Scan for the cell matching the given text and deliver its [x, y] coordinate at center. 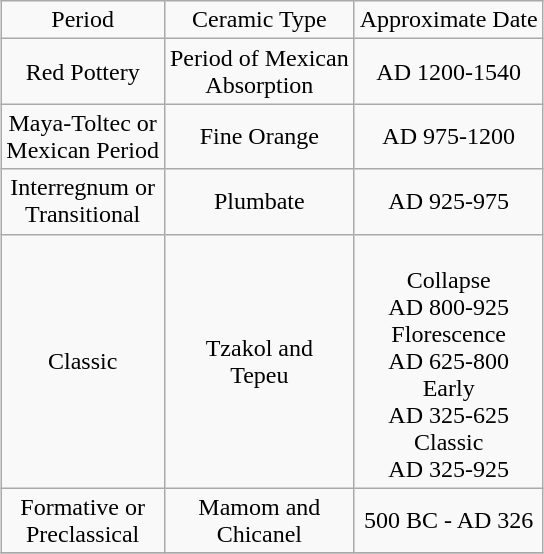
Interregnum orTransitional [83, 202]
Red Pottery [83, 72]
CollapseAD 800-925FlorescenceAD 625-800EarlyAD 325-625ClassicAD 325-925 [448, 361]
Plumbate [259, 202]
Ceramic Type [259, 20]
AD 925-975 [448, 202]
Approximate Date [448, 20]
Period [83, 20]
Period of MexicanAbsorption [259, 72]
Maya-Toltec orMexican Period [83, 136]
AD 975-1200 [448, 136]
Formative orPreclassical [83, 520]
Tzakol andTepeu [259, 361]
500 BC - AD 326 [448, 520]
Classic [83, 361]
AD 1200-1540 [448, 72]
Mamom andChicanel [259, 520]
Fine Orange [259, 136]
